Identify which cell holds the provided text, then report its (x, y) central coordinate. 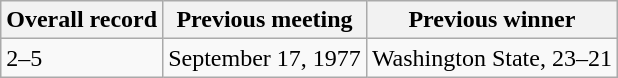
Washington State, 23–21 (492, 58)
Overall record (82, 20)
September 17, 1977 (265, 58)
2–5 (82, 58)
Previous winner (492, 20)
Previous meeting (265, 20)
